Find where the given text appears and provide that cell's center as [X, Y] coordinate. 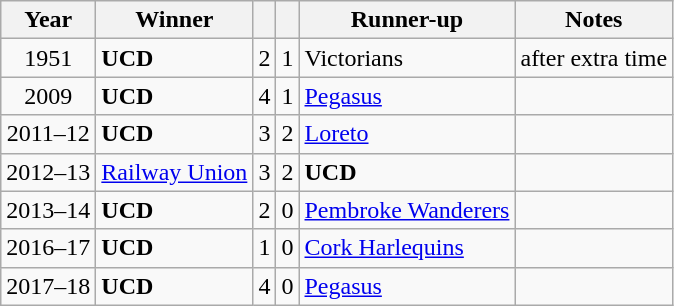
Year [48, 20]
Runner-up [407, 20]
2017–18 [48, 286]
Victorians [407, 58]
Pembroke Wanderers [407, 210]
Loreto [407, 134]
2011–12 [48, 134]
2013–14 [48, 210]
Railway Union [174, 172]
Notes [594, 20]
Winner [174, 20]
2009 [48, 96]
Cork Harlequins [407, 248]
1951 [48, 58]
after extra time [594, 58]
2012–13 [48, 172]
2016–17 [48, 248]
